Locate the cell with the specified text and output its (x, y) center coordinate. 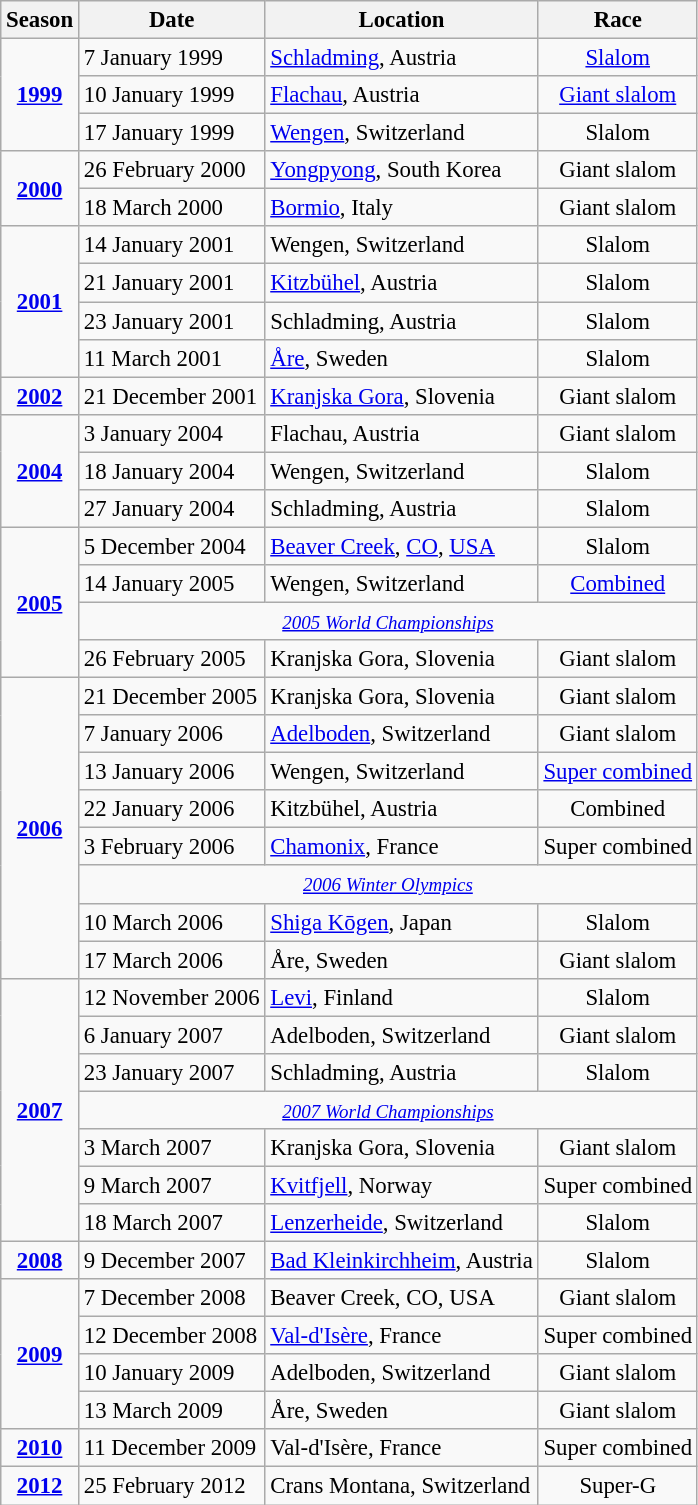
Yongpyong, South Korea (402, 170)
2007 World Championships (388, 1110)
26 February 2005 (171, 659)
2002 (40, 396)
2012 (40, 1486)
6 January 2007 (171, 1035)
17 January 1999 (171, 133)
Kvitfjell, Norway (402, 1185)
9 December 2007 (171, 1261)
3 January 2004 (171, 433)
25 February 2012 (171, 1486)
7 December 2008 (171, 1298)
2006 (40, 828)
3 March 2007 (171, 1148)
14 January 2005 (171, 584)
2005 (40, 602)
26 February 2000 (171, 170)
18 March 2007 (171, 1223)
11 December 2009 (171, 1449)
23 January 2007 (171, 1073)
Super-G (618, 1486)
2001 (40, 301)
14 January 2001 (171, 245)
Season (40, 20)
12 December 2008 (171, 1336)
22 January 2006 (171, 809)
10 March 2006 (171, 922)
18 March 2000 (171, 208)
11 March 2001 (171, 358)
9 March 2007 (171, 1185)
Bad Kleinkirchheim, Austria (402, 1261)
13 January 2006 (171, 772)
23 January 2001 (171, 321)
Chamonix, France (402, 847)
2008 (40, 1261)
2004 (40, 470)
Lenzerheide, Switzerland (402, 1223)
18 January 2004 (171, 471)
2007 (40, 1110)
Crans Montana, Switzerland (402, 1486)
17 March 2006 (171, 960)
5 December 2004 (171, 546)
2009 (40, 1354)
1999 (40, 96)
7 January 2006 (171, 734)
Shiga Kōgen, Japan (402, 922)
21 December 2005 (171, 697)
12 November 2006 (171, 997)
Location (402, 20)
Levi, Finland (402, 997)
Date (171, 20)
2005 World Championships (388, 621)
27 January 2004 (171, 509)
2010 (40, 1449)
2000 (40, 188)
21 January 2001 (171, 283)
13 March 2009 (171, 1411)
2006 Winter Olympics (388, 885)
3 February 2006 (171, 847)
10 January 1999 (171, 95)
21 December 2001 (171, 396)
7 January 1999 (171, 58)
Bormio, Italy (402, 208)
Race (618, 20)
10 January 2009 (171, 1373)
